Return [X, Y] of the center of cell containing provided text 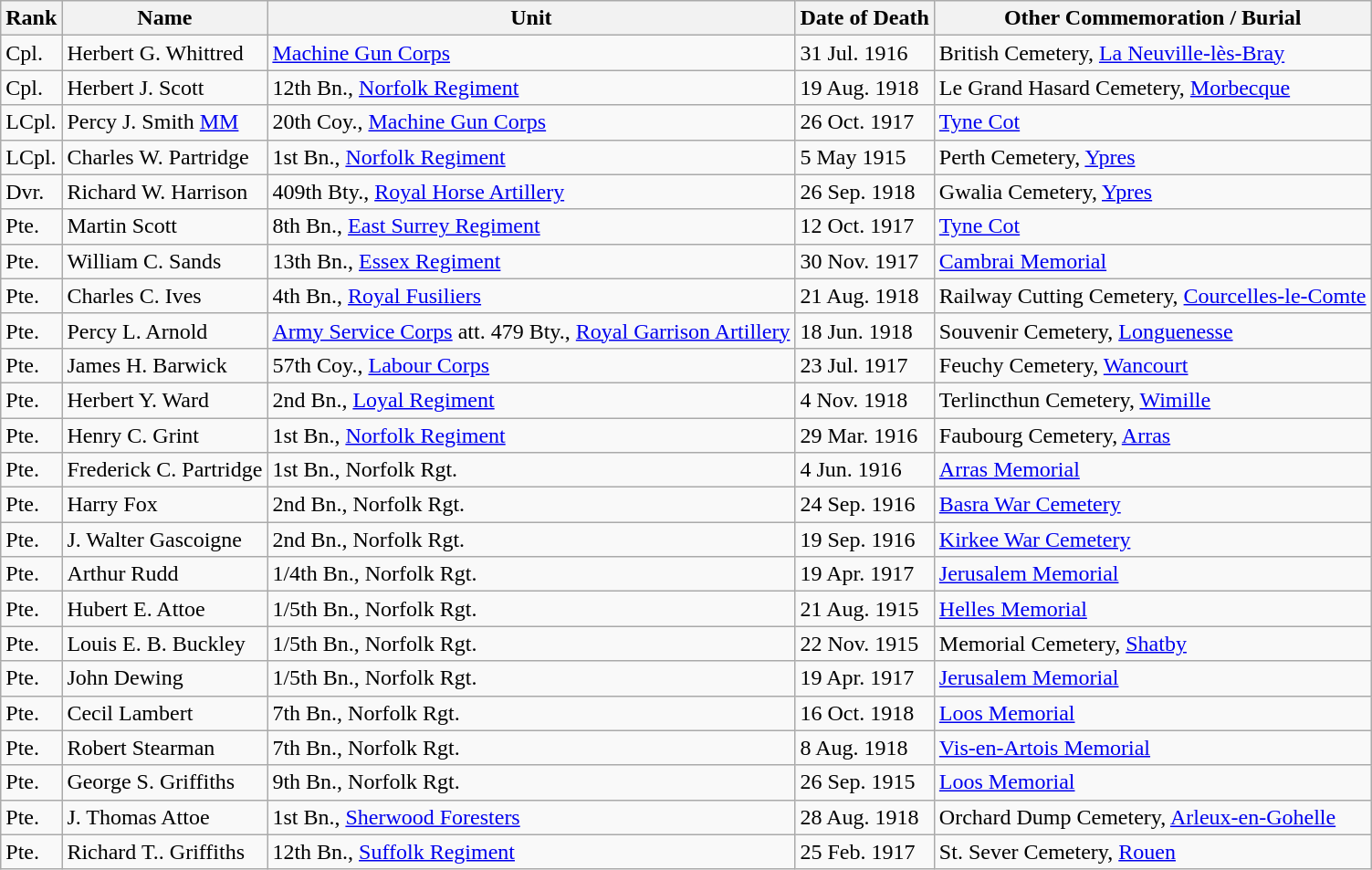
Faubourg Cemetery, Arras [1152, 435]
12th Bn., Norfolk Regiment [531, 88]
26 Sep. 1918 [864, 192]
Herbert Y. Ward [164, 400]
25 Feb. 1917 [864, 852]
Basra War Cemetery [1152, 505]
Perth Cemetery, Ypres [1152, 157]
Hubert E. Attoe [164, 609]
409th Bty., Royal Horse Artillery [531, 192]
George S. Griffiths [164, 782]
29 Mar. 1916 [864, 435]
28 Aug. 1918 [864, 817]
St. Sever Cemetery, Rouen [1152, 852]
4 Nov. 1918 [864, 400]
24 Sep. 1916 [864, 505]
4 Jun. 1916 [864, 470]
Henry C. Grint [164, 435]
Charles W. Partridge [164, 157]
Army Service Corps att. 479 Bty., Royal Garrison Artillery [531, 330]
22 Nov. 1915 [864, 644]
Arthur Rudd [164, 574]
9th Bn., Norfolk Rgt. [531, 782]
2nd Bn., Loyal Regiment [531, 400]
19 Aug. 1918 [864, 88]
Vis-en-Artois Memorial [1152, 748]
Herbert G. Whittred [164, 53]
18 Jun. 1918 [864, 330]
Robert Stearman [164, 748]
Orchard Dump Cemetery, Arleux-en-Gohelle [1152, 817]
Richard W. Harrison [164, 192]
Memorial Cemetery, Shatby [1152, 644]
James H. Barwick [164, 365]
Herbert J. Scott [164, 88]
26 Sep. 1915 [864, 782]
23 Jul. 1917 [864, 365]
12 Oct. 1917 [864, 226]
Name [164, 18]
12th Bn., Suffolk Regiment [531, 852]
26 Oct. 1917 [864, 122]
Cecil Lambert [164, 713]
20th Coy., Machine Gun Corps [531, 122]
Dvr. [31, 192]
J. Walter Gascoigne [164, 540]
Helles Memorial [1152, 609]
Date of Death [864, 18]
Harry Fox [164, 505]
16 Oct. 1918 [864, 713]
British Cemetery, La Neuville-lès-Bray [1152, 53]
Kirkee War Cemetery [1152, 540]
Unit [531, 18]
Martin Scott [164, 226]
5 May 1915 [864, 157]
Cambrai Memorial [1152, 261]
8 Aug. 1918 [864, 748]
19 Sep. 1916 [864, 540]
Frederick C. Partridge [164, 470]
J. Thomas Attoe [164, 817]
1/4th Bn., Norfolk Rgt. [531, 574]
Richard T.. Griffiths [164, 852]
Charles C. Ives [164, 296]
31 Jul. 1916 [864, 53]
Feuchy Cemetery, Wancourt [1152, 365]
Souvenir Cemetery, Longuenesse [1152, 330]
Louis E. B. Buckley [164, 644]
57th Coy., Labour Corps [531, 365]
Machine Gun Corps [531, 53]
13th Bn., Essex Regiment [531, 261]
Percy L. Arnold [164, 330]
8th Bn., East Surrey Regiment [531, 226]
Percy J. Smith MM [164, 122]
21 Aug. 1918 [864, 296]
John Dewing [164, 678]
Terlincthun Cemetery, Wimille [1152, 400]
Rank [31, 18]
Le Grand Hasard Cemetery, Morbecque [1152, 88]
30 Nov. 1917 [864, 261]
4th Bn., Royal Fusiliers [531, 296]
1st Bn., Sherwood Foresters [531, 817]
Railway Cutting Cemetery, Courcelles-le-Comte [1152, 296]
Other Commemoration / Burial [1152, 18]
1st Bn., Norfolk Rgt. [531, 470]
Gwalia Cemetery, Ypres [1152, 192]
21 Aug. 1915 [864, 609]
Arras Memorial [1152, 470]
William C. Sands [164, 261]
